Provide the (X, Y) coordinate of the cell's center where the given text is located.  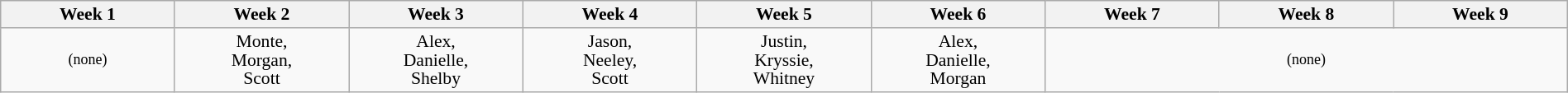
Week 4 (610, 15)
Week 9 (1480, 15)
Alex,Danielle,Shelby (436, 60)
Week 7 (1132, 15)
Week 8 (1306, 15)
Week 6 (958, 15)
Week 1 (88, 15)
Week 5 (784, 15)
Alex,Danielle,Morgan (958, 60)
Jason,Neeley,Scott (610, 60)
Week 2 (261, 15)
Week 3 (436, 15)
Justin,Kryssie,Whitney (784, 60)
Monte,Morgan,Scott (261, 60)
